Return (x, y) of the center of cell containing provided text 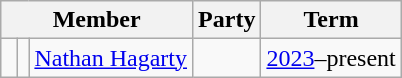
Nathan Hagarty (111, 58)
Party (227, 20)
Member (97, 20)
2023–present (331, 58)
Term (331, 20)
